Scan for the cell matching the given text and deliver its [x, y] coordinate at center. 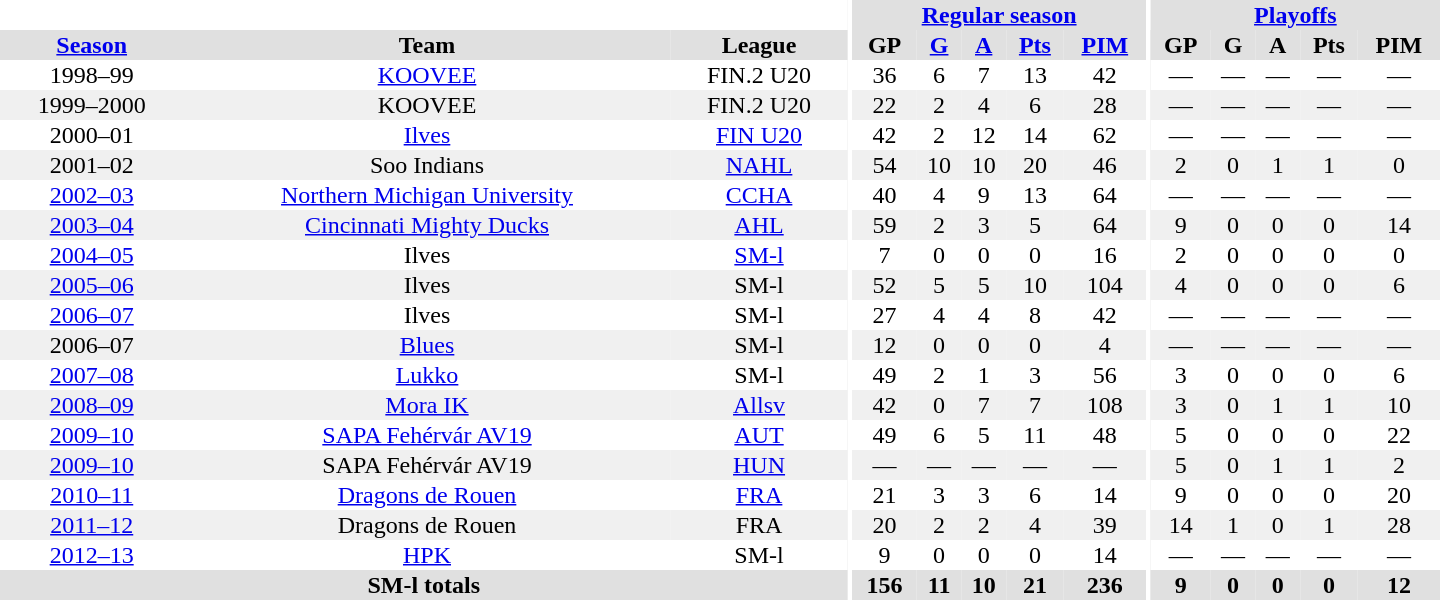
Team [426, 45]
59 [884, 225]
Cincinnati Mighty Ducks [426, 225]
Allsv [760, 405]
2002–03 [92, 195]
Lukko [426, 375]
FIN U20 [760, 135]
Soo Indians [426, 165]
Playoffs [1296, 15]
AUT [760, 435]
156 [884, 585]
104 [1105, 285]
Northern Michigan University [426, 195]
108 [1105, 405]
Mora IK [426, 405]
SM-l totals [424, 585]
8 [1035, 315]
HPK [426, 555]
48 [1105, 435]
2012–13 [92, 555]
62 [1105, 135]
236 [1105, 585]
39 [1105, 525]
16 [1105, 255]
HUN [760, 465]
2004–05 [92, 255]
2007–08 [92, 375]
AHL [760, 225]
52 [884, 285]
Season [92, 45]
27 [884, 315]
2011–12 [92, 525]
2005–06 [92, 285]
CCHA [760, 195]
1998–99 [92, 75]
54 [884, 165]
46 [1105, 165]
1999–2000 [92, 105]
2001–02 [92, 165]
56 [1105, 375]
Blues [426, 345]
NAHL [760, 165]
36 [884, 75]
Regular season [998, 15]
League [760, 45]
40 [884, 195]
2008–09 [92, 405]
2000–01 [92, 135]
2003–04 [92, 225]
2010–11 [92, 495]
